Return the [X, Y] coordinate for the center point of the cell that contains the specified text.  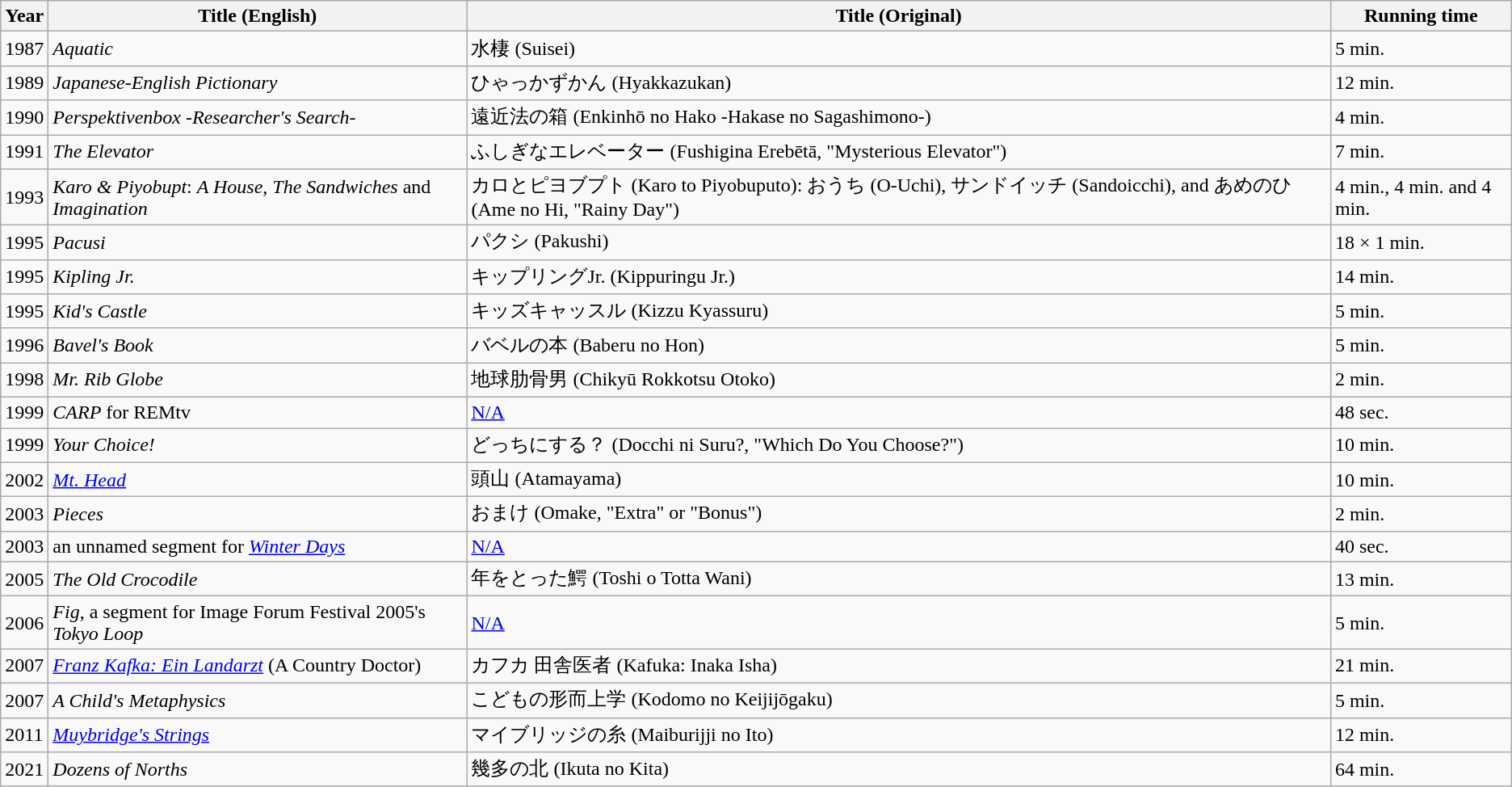
1989 [24, 82]
Year [24, 16]
40 sec. [1421, 546]
幾多の北 (Ikuta no Kita) [898, 769]
Perspektivenbox -Researcher's Search- [258, 118]
Running time [1421, 16]
1998 [24, 380]
カロとピヨブプト (Karo to Piyobuputo): おうち (O-Uchi), サンドイッチ (Sandoicchi), and あめのひ (Ame no Hi, "Rainy Day") [898, 197]
Japanese-English Pictionary [258, 82]
64 min. [1421, 769]
48 sec. [1421, 412]
14 min. [1421, 276]
Aquatic [258, 48]
1991 [24, 152]
1993 [24, 197]
CARP for REMtv [258, 412]
遠近法の箱 (Enkinhō no Hako -Hakase no Sagashimono-) [898, 118]
Dozens of Norths [258, 769]
Franz Kafka: Ein Landarzt (A Country Doctor) [258, 666]
2002 [24, 480]
1987 [24, 48]
Karo & Piyobupt: A House, The Sandwiches and Imagination [258, 197]
こどもの形而上学 (Kodomo no Keijijōgaku) [898, 700]
Your Choice! [258, 446]
キップリングJr. (Kippuringu Jr.) [898, 276]
Pacusi [258, 242]
水棲 (Suisei) [898, 48]
1996 [24, 346]
21 min. [1421, 666]
an unnamed segment for Winter Days [258, 546]
Kid's Castle [258, 312]
Muybridge's Strings [258, 735]
地球肋骨男 (Chikyū Rokkotsu Otoko) [898, 380]
The Elevator [258, 152]
Fig, a segment for Image Forum Festival 2005's Tokyo Loop [258, 622]
2011 [24, 735]
1990 [24, 118]
18 × 1 min. [1421, 242]
おまけ (Omake, "Extra" or "Bonus") [898, 514]
キッズキャッスル (Kizzu Kyassuru) [898, 312]
バベルの本 (Baberu no Hon) [898, 346]
年をとった鰐 (Toshi o Totta Wani) [898, 579]
4 min., 4 min. and 4 min. [1421, 197]
カフカ 田舎医者 (Kafuka: Inaka Isha) [898, 666]
13 min. [1421, 579]
パクシ (Pakushi) [898, 242]
どっちにする？ (Docchi ni Suru?, "Which Do You Choose?") [898, 446]
Title (Original) [898, 16]
2005 [24, 579]
ふしぎなエレベーター (Fushigina Erebētā, "Mysterious Elevator") [898, 152]
Mt. Head [258, 480]
Pieces [258, 514]
Title (English) [258, 16]
2021 [24, 769]
4 min. [1421, 118]
7 min. [1421, 152]
Mr. Rib Globe [258, 380]
The Old Crocodile [258, 579]
マイブリッジの糸 (Maiburijji no Ito) [898, 735]
頭山 (Atamayama) [898, 480]
Bavel's Book [258, 346]
2006 [24, 622]
A Child's Metaphysics [258, 700]
Kipling Jr. [258, 276]
ひゃっかずかん (Hyakkazukan) [898, 82]
